Capture the cell that displays the provided text and extract its [X, Y] central coordinate. 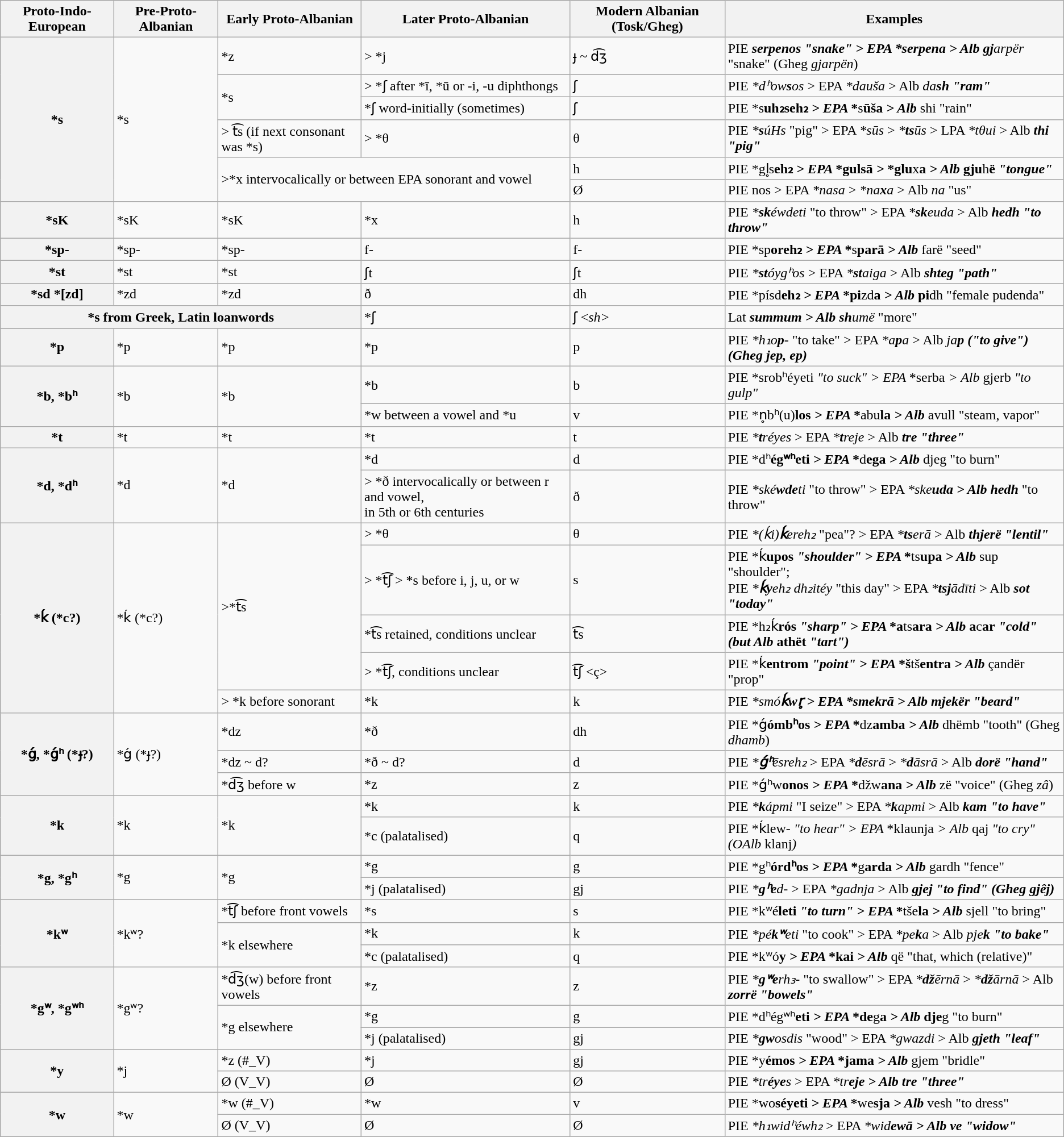
ʃ <sh> [648, 317]
*kʷ? [166, 934]
PIE *ḱlew- "to hear" > EPA *klaunja > Alb qaj "to cry" (OAlb klanj) [894, 836]
*ð [465, 732]
*k elsewhere [290, 944]
PIE *pékʷeti "to cook" > EPA *peka > Alb pjek "to bake" [894, 934]
> *ʃ after *ī, *ū or -i, -u diphthongs [465, 86]
*g, *gʰ [57, 877]
>*t͡s [290, 607]
PIE *n̥bʰ(u)los > EPA *abula > Alb avull "steam, vapor" [894, 415]
Examples [894, 19]
t͡s [648, 634]
PIE *ḱupos "shoulder" > EPA *tsupa > Alb sup "shoulder";PIE *ḱyeh₂ dh₂itéy "this day" > EPA *tsjādīti > Alb sot "today" [894, 580]
*d͡ʒ(w) before front vowels [290, 986]
Pre-Proto-Albanian [166, 19]
PIE *písdeh₂ > EPA *pizda > Alb pidh "female pudenda" [894, 294]
PIE *(ḱi)ḱereh₂ "pea"? > EPA *tserā > Alb thjerë "lentil" [894, 534]
t [648, 437]
PIE *gwosdis "wood" > EPA *gwazdi > Alb gjeth "leaf" [894, 1038]
ɟ ~ d͡ʒ [648, 56]
PIE *kʷéleti "to turn" > EPA *tšela > Alb sjell "to bring" [894, 911]
*ǵ (*ɟ?) [166, 754]
*w (#_V) [290, 1103]
PIE *suh₂seh₂ > EPA *sūša > Alb shi "rain" [894, 108]
PIE *stóygʰos > EPA *staiga > Alb shteg "path" [894, 272]
PIE nos > EPA *nasa > *naxa > Alb na "us" [894, 190]
*gʷ? [166, 1008]
Later Proto-Albanian [465, 19]
> *j [465, 56]
PIE *srobʰéyeti "to suck" > EPA *serba > Alb gjerb "to gulp" [894, 385]
PIE *h₁widʰéwh₂ > EPA *widewā > Alb ve "widow" [894, 1126]
PIE *ǵʰēsreh₂ > EPA *dēsrā > *dāsrā > Alb dorë "hand" [894, 762]
>*x intervocalically or between EPA sonorant and vowel [394, 180]
*t͡ʃ before front vowels [290, 911]
*y [57, 1071]
PIE *gʰórdʰos > EPA *garda > Alb gardh "fence" [894, 866]
t͡ʃ <ç> [648, 672]
PIE *ǵómbʰos > EPA *dzamba > Alb dhëmb "tooth" (Gheg dhamb) [894, 732]
PIE serpenos "snake" > EPA *serpena > Alb gjarpër "snake" (Gheg gjarpën) [894, 56]
PIE *smóḱwr̥ > EPA *smekrā > Alb mjekër "beard" [894, 702]
> *k before sonorant [290, 702]
PIE *gʷerh₃- "to swallow" > EPA *džērnā > *džārnā > Alb zorrë "bowels" [894, 986]
PIE *ḱentrom "point" > EPA *štšentra > Alb çandër "prop" [894, 672]
Lat summum > Alb shumë "more" [894, 317]
PIE *súHs "pig" > EPA *sūs > *tsūs > LPA *tθui > Alb thi "pig" [894, 139]
*g elsewhere [290, 1027]
PIE *kápmi "I seize" > EPA *kapmi > Alb kam "to have" [894, 806]
*s from Greek, Latin loanwords [181, 317]
PIE *kʷóy > EPA *kai > Alb që "that, which (relative)" [894, 956]
*ð ~ d? [465, 762]
PIE *ǵʰwonos > EPA *džwana > Alb zë "voice" (Gheg zâ) [894, 784]
b [648, 385]
> t͡s (if next consonant was *s) [290, 139]
Modern Albanian (Tosk/Gheg) [648, 19]
*ʃ word-initially (sometimes) [465, 108]
*b, *bʰ [57, 396]
> *t͡ʃ > *s before i, j, u, or w [465, 580]
Proto-Indo-European [57, 19]
*d͡ʒ before w [290, 784]
*dz [290, 732]
PIE *gl̥seh₂ > EPA *gulsā > *gluxa > Alb gjuhë "tongue" [894, 169]
PIE *woséyeti > EPA *wesja > Alb vesh "to dress" [894, 1103]
*d, *dʰ [57, 485]
*kʷ [57, 934]
*t͡s retained, conditions unclear [465, 634]
*dz ~ d? [290, 762]
PIE *sporeh₂ > EPA *sparā > Alb farë "seed" [894, 249]
*w between a vowel and *u [465, 415]
> *t͡ʃ, conditions unclear [465, 672]
PIE *dʰowsos > EPA *dauša > Alb dash "ram" [894, 86]
*x [465, 219]
*z (#_V) [290, 1060]
> *ð intervocalically or between r and vowel,in 5th or 6th centuries [465, 497]
PIE *yémos > EPA *jama > Alb gjem "bridle" [894, 1060]
*ǵ, *ǵʰ (*ɟ?) [57, 754]
PIE *h₂ḱrós "sharp" > EPA *atsara > Alb acar "cold" (but Alb athët "tart") [894, 634]
*sd *[zd] [57, 294]
Early Proto-Albanian [290, 19]
PIE *h₁op- "to take" > EPA *apa > Alb jap ("to give") (Gheg jep, ep) [894, 348]
PIE *gʰed- > EPA *gadnja > Alb gjej "to find" (Gheg gjêj) [894, 889]
*gʷ, *gʷʰ [57, 1008]
p [648, 348]
*ʃ [465, 317]
